Return [X, Y] of the center of cell containing provided text 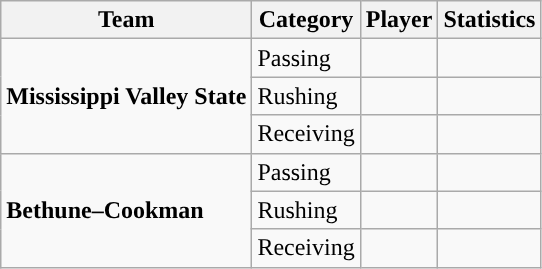
Mississippi Valley State [126, 96]
Category [306, 20]
Statistics [490, 20]
Team [126, 20]
Player [399, 20]
Bethune–Cookman [126, 210]
